Return the (X, Y) coordinate for the center point of the cell that contains the specified text.  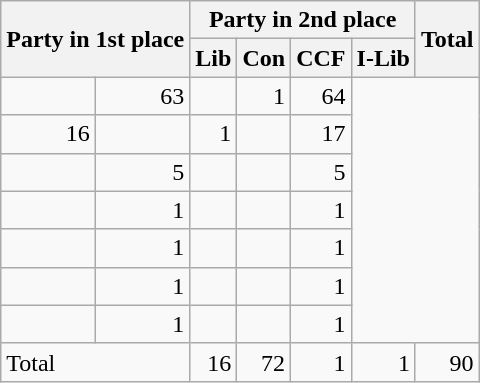
Party in 1st place (96, 39)
Con (264, 58)
CCF (321, 58)
64 (321, 96)
90 (447, 362)
72 (264, 362)
Party in 2nd place (303, 20)
63 (142, 96)
Lib (214, 58)
17 (321, 134)
I-Lib (383, 58)
